From the cell containing the given text, extract its center point as (x, y) coordinate. 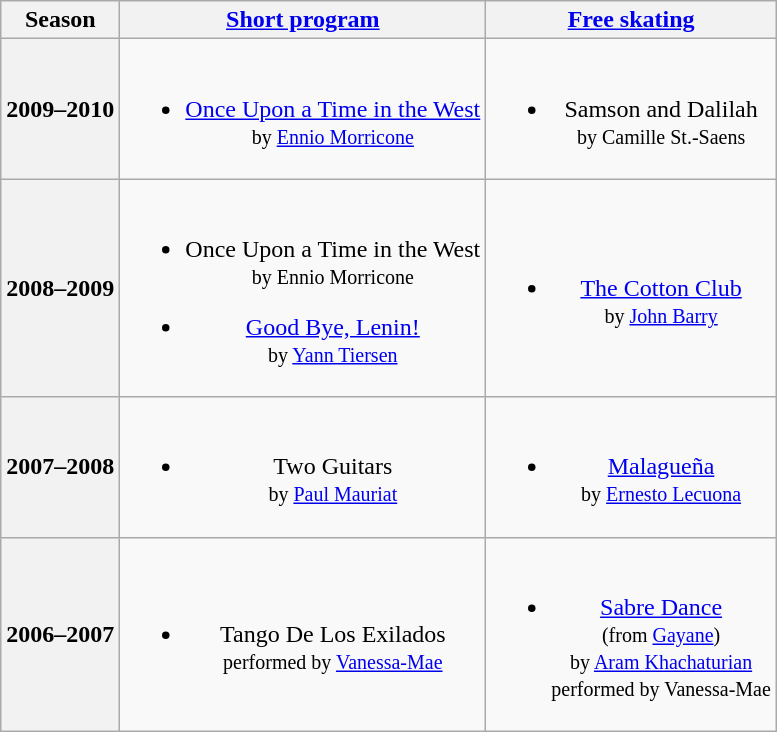
The Cotton Club by John Barry (632, 288)
2008–2009 (60, 288)
Once Upon a Time in the West by Ennio Morricone Good Bye, Lenin! by Yann Tiersen (303, 288)
2006–2007 (60, 634)
Season (60, 20)
Short program (303, 20)
Tango De Los Exilados performed by Vanessa-Mae (303, 634)
Once Upon a Time in the West by Ennio Morricone (303, 109)
2007–2008 (60, 467)
2009–2010 (60, 109)
Two Guitars by Paul Mauriat (303, 467)
Malagueña by Ernesto Lecuona (632, 467)
Sabre Dance (from Gayane) by Aram Khachaturian performed by Vanessa-Mae (632, 634)
Free skating (632, 20)
Samson and Dalilah by Camille St.-Saens (632, 109)
